Detect which cell encompasses the target text, then output its [X, Y] center coordinate. 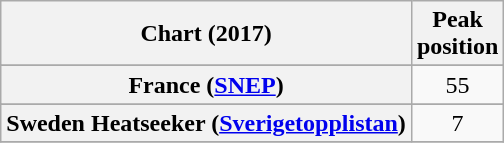
Sweden Heatseeker (Sverigetopplistan) [206, 123]
France (SNEP) [206, 85]
7 [457, 123]
Peakposition [457, 34]
55 [457, 85]
Chart (2017) [206, 34]
